Determine the (x, y) coordinate at the center of the cell enclosing the given text.  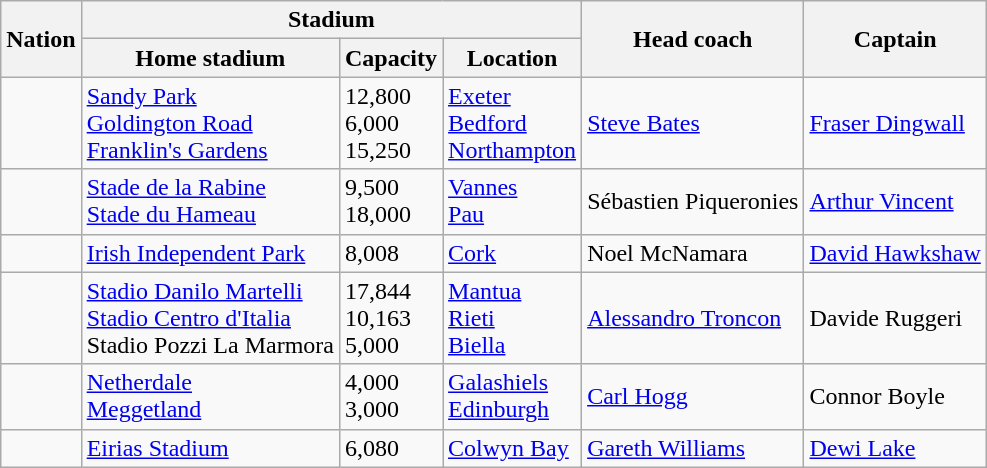
Fraser Dingwall (895, 123)
Dewi Lake (895, 448)
Stadium (331, 20)
Location (512, 58)
6,080 (390, 448)
Connor Boyle (895, 396)
12,8006,00015,250 (390, 123)
ExeterBedfordNorthampton (512, 123)
Stade de la RabineStade du Hameau (210, 202)
Nation (41, 39)
Sandy ParkGoldington RoadFranklin's Gardens (210, 123)
Arthur Vincent (895, 202)
MantuaRietiBiella (512, 318)
Eirias Stadium (210, 448)
Capacity (390, 58)
Captain (895, 39)
Sébastien Piqueronies (693, 202)
GalashielsEdinburgh (512, 396)
Alessandro Troncon (693, 318)
Irish Independent Park (210, 253)
Noel McNamara (693, 253)
Gareth Williams (693, 448)
Home stadium (210, 58)
David Hawkshaw (895, 253)
NetherdaleMeggetland (210, 396)
VannesPau (512, 202)
Carl Hogg (693, 396)
Stadio Danilo MartelliStadio Centro d'ItaliaStadio Pozzi La Marmora (210, 318)
8,008 (390, 253)
9,50018,000 (390, 202)
Colwyn Bay (512, 448)
Davide Ruggeri (895, 318)
4,0003,000 (390, 396)
17,84410,1635,000 (390, 318)
Cork (512, 253)
Steve Bates (693, 123)
Head coach (693, 39)
